Identify which cell holds the provided text, then report its (X, Y) central coordinate. 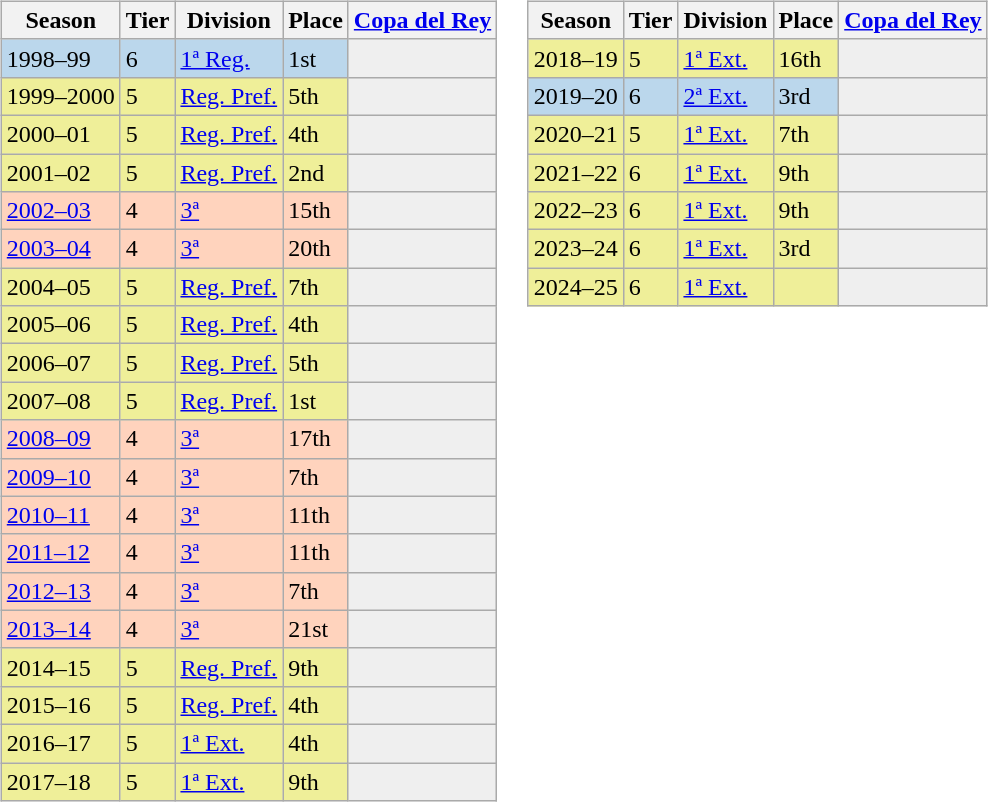
2nd (316, 173)
2013–14 (60, 629)
2019–20 (576, 96)
2004–05 (60, 287)
2023–24 (576, 249)
21st (316, 629)
2ª Ext. (726, 96)
2021–22 (576, 173)
2008–09 (60, 439)
1999–2000 (60, 96)
2012–13 (60, 591)
2009–10 (60, 477)
15th (316, 211)
20th (316, 249)
2014–15 (60, 667)
2003–04 (60, 249)
2015–16 (60, 705)
17th (316, 439)
2007–08 (60, 401)
2005–06 (60, 325)
2006–07 (60, 363)
2016–17 (60, 743)
2011–12 (60, 553)
2000–01 (60, 134)
2017–18 (60, 781)
2018–19 (576, 58)
2024–25 (576, 287)
1ª Reg. (229, 58)
1998–99 (60, 58)
2020–21 (576, 134)
2002–03 (60, 211)
16th (806, 58)
2001–02 (60, 173)
2010–11 (60, 515)
2022–23 (576, 211)
